Locate the cell with the specified text and output its [X, Y] center coordinate. 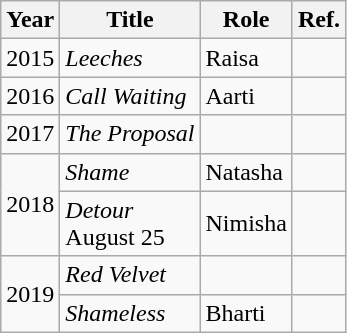
Call Waiting [130, 96]
The Proposal [130, 134]
Year [30, 20]
Leeches [130, 58]
Role [246, 20]
Aarti [246, 96]
2016 [30, 96]
Title [130, 20]
2018 [30, 204]
2019 [30, 294]
Bharti [246, 313]
Ref. [318, 20]
Shameless [130, 313]
2015 [30, 58]
Natasha [246, 172]
Red Velvet [130, 275]
Shame [130, 172]
Detour August 25 [130, 224]
Nimisha [246, 224]
2017 [30, 134]
Raisa [246, 58]
